For the text-containing cell, return its midpoint in [X, Y] coordinate format. 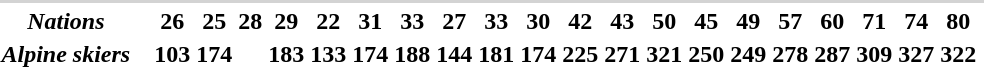
43 [622, 21]
57 [790, 21]
31 [370, 21]
74 [916, 21]
22 [328, 21]
49 [748, 21]
71 [874, 21]
42 [580, 21]
45 [706, 21]
29 [286, 21]
28 [250, 21]
Nations [66, 21]
50 [664, 21]
60 [832, 21]
25 [214, 21]
30 [538, 21]
80 [958, 21]
27 [454, 21]
26 [172, 21]
